Determine the [x, y] coordinate at the center of the cell enclosing the given text.  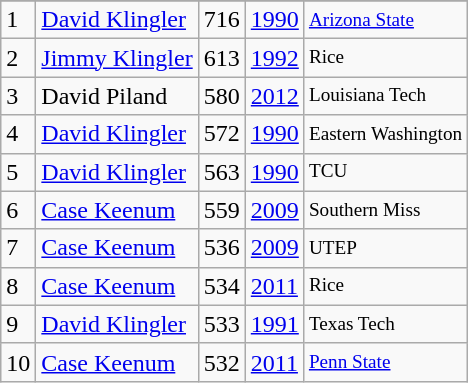
David Piland [117, 96]
Eastern Washington [385, 134]
3 [18, 96]
532 [222, 362]
559 [222, 210]
9 [18, 324]
1 [18, 20]
6 [18, 210]
572 [222, 134]
2012 [274, 96]
UTEP [385, 248]
10 [18, 362]
8 [18, 286]
Southern Miss [385, 210]
Texas Tech [385, 324]
580 [222, 96]
563 [222, 172]
1991 [274, 324]
Penn State [385, 362]
4 [18, 134]
1992 [274, 58]
716 [222, 20]
Louisiana Tech [385, 96]
Arizona State [385, 20]
2 [18, 58]
7 [18, 248]
533 [222, 324]
TCU [385, 172]
Jimmy Klingler [117, 58]
534 [222, 286]
536 [222, 248]
613 [222, 58]
5 [18, 172]
